For the text-containing cell, return its midpoint in [X, Y] coordinate format. 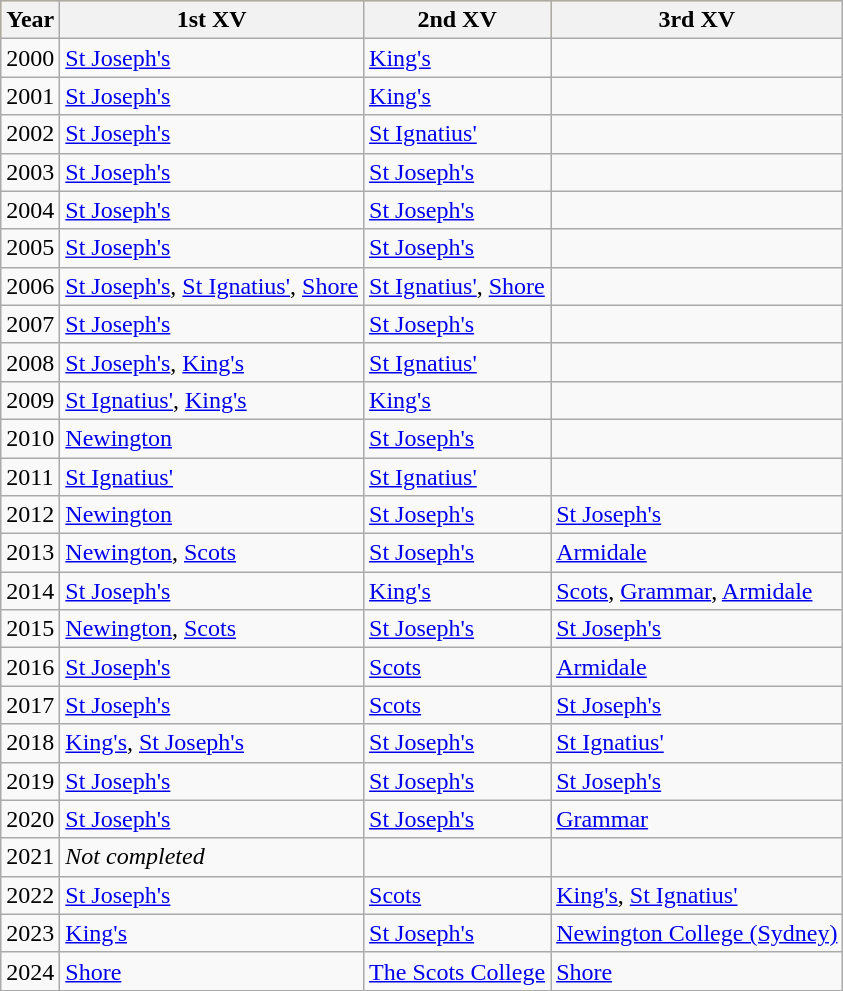
2003 [30, 172]
2004 [30, 210]
2016 [30, 667]
2011 [30, 477]
3rd XV [697, 20]
St Ignatius', King's [212, 400]
2008 [30, 362]
2nd XV [458, 20]
2024 [30, 971]
2010 [30, 438]
2023 [30, 933]
2018 [30, 743]
2014 [30, 591]
St Joseph's, King's [212, 362]
2021 [30, 857]
Not completed [212, 857]
2017 [30, 705]
St Ignatius', Shore [458, 286]
St Joseph's, St Ignatius', Shore [212, 286]
2020 [30, 819]
2001 [30, 96]
2013 [30, 553]
Grammar [697, 819]
2000 [30, 58]
1st XV [212, 20]
2019 [30, 781]
The Scots College [458, 971]
Scots, Grammar, Armidale [697, 591]
King's, St Joseph's [212, 743]
2007 [30, 324]
2022 [30, 895]
2009 [30, 400]
King's, St Ignatius' [697, 895]
2002 [30, 134]
2006 [30, 286]
2012 [30, 515]
Newington College (Sydney) [697, 933]
Year [30, 20]
2015 [30, 629]
2005 [30, 248]
